For the text-containing cell, return its midpoint in (X, Y) coordinate format. 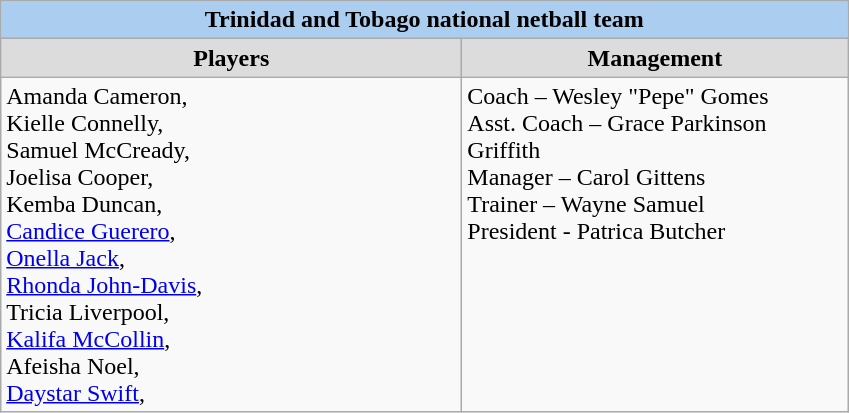
Management (655, 58)
Coach – Wesley "Pepe" GomesAsst. Coach – Grace Parkinson GriffithManager – Carol GittensTrainer – Wayne SamuelPresident - Patrica Butcher (655, 244)
Players (232, 58)
Trinidad and Tobago national netball team (424, 20)
